Locate the cell with the specified text and output its (x, y) center coordinate. 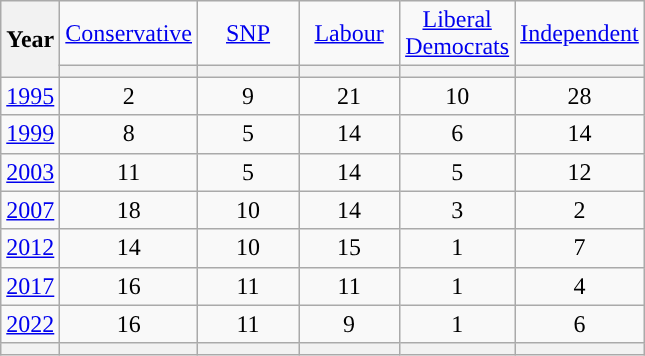
28 (580, 96)
7 (580, 248)
2022 (30, 324)
Labour (350, 34)
Independent (580, 34)
8 (129, 134)
2007 (30, 210)
3 (458, 210)
SNP (248, 34)
4 (580, 286)
2017 (30, 286)
Liberal Democrats (458, 34)
15 (350, 248)
21 (350, 96)
2012 (30, 248)
12 (580, 172)
Conservative (129, 34)
2003 (30, 172)
18 (129, 210)
1999 (30, 134)
1995 (30, 96)
Year (30, 39)
